Scan for the cell matching the given text and deliver its (X, Y) coordinate at center. 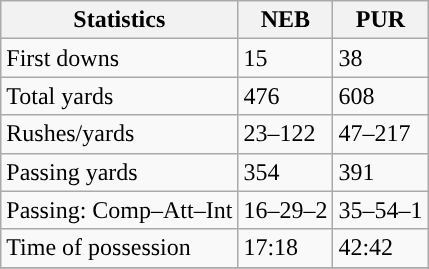
Time of possession (120, 248)
42:42 (380, 248)
16–29–2 (286, 210)
Passing: Comp–Att–Int (120, 210)
608 (380, 96)
391 (380, 172)
Statistics (120, 20)
NEB (286, 20)
15 (286, 58)
Total yards (120, 96)
Passing yards (120, 172)
476 (286, 96)
354 (286, 172)
23–122 (286, 134)
First downs (120, 58)
35–54–1 (380, 210)
Rushes/yards (120, 134)
17:18 (286, 248)
PUR (380, 20)
47–217 (380, 134)
38 (380, 58)
